For the text-containing cell, return its midpoint in [X, Y] coordinate format. 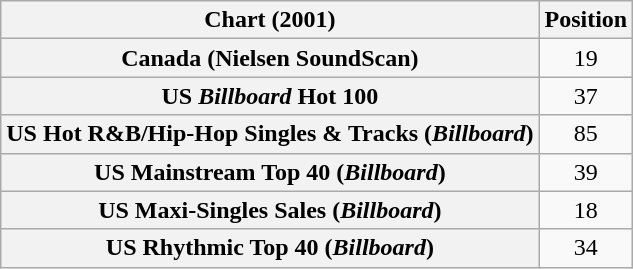
39 [586, 172]
US Billboard Hot 100 [270, 96]
Position [586, 20]
US Maxi-Singles Sales (Billboard) [270, 210]
34 [586, 248]
Chart (2001) [270, 20]
US Mainstream Top 40 (Billboard) [270, 172]
US Rhythmic Top 40 (Billboard) [270, 248]
Canada (Nielsen SoundScan) [270, 58]
19 [586, 58]
85 [586, 134]
18 [586, 210]
37 [586, 96]
US Hot R&B/Hip-Hop Singles & Tracks (Billboard) [270, 134]
